Find where the given text appears and provide that cell's center as (x, y) coordinate. 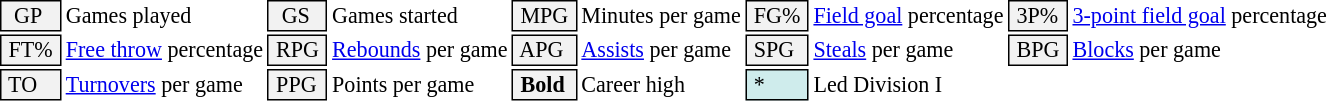
APG (544, 50)
MPG (544, 16)
* (777, 85)
Games started (420, 16)
Steals per game (908, 50)
Career high (661, 85)
Field goal percentage (908, 16)
Rebounds per game (420, 50)
Points per game (420, 85)
RPG (298, 50)
PPG (298, 85)
GP (30, 16)
Assists per game (661, 50)
GS (298, 16)
TO (30, 85)
BPG (1038, 50)
Free throw percentage (164, 50)
Minutes per game (661, 16)
Turnovers per game (164, 85)
FG% (777, 16)
SPG (777, 50)
FT% (30, 50)
Led Division I (908, 85)
3P% (1038, 16)
Bold (544, 85)
Games played (164, 16)
